Return [x, y] of the center of cell containing provided text 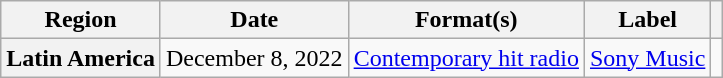
Date [254, 20]
Region [81, 20]
December 8, 2022 [254, 58]
Format(s) [466, 20]
Label [647, 20]
Sony Music [647, 58]
Latin America [81, 58]
Contemporary hit radio [466, 58]
